Search for the cell housing the specified text and yield its [X, Y] center coordinate. 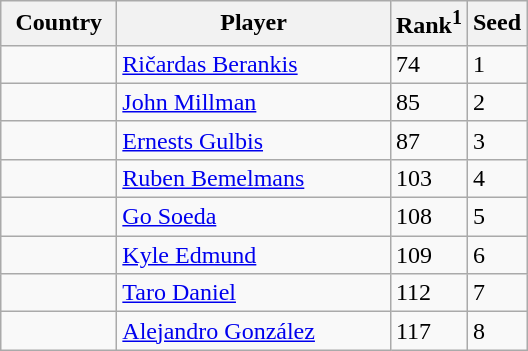
Alejandro González [254, 331]
74 [428, 64]
Country [59, 24]
103 [428, 178]
Rank1 [428, 24]
87 [428, 140]
109 [428, 255]
Seed [496, 24]
Go Soeda [254, 217]
3 [496, 140]
John Millman [254, 102]
85 [428, 102]
8 [496, 331]
1 [496, 64]
Ernests Gulbis [254, 140]
2 [496, 102]
Kyle Edmund [254, 255]
Ričardas Berankis [254, 64]
Player [254, 24]
Taro Daniel [254, 293]
112 [428, 293]
6 [496, 255]
5 [496, 217]
108 [428, 217]
7 [496, 293]
117 [428, 331]
Ruben Bemelmans [254, 178]
4 [496, 178]
